Extract the (x, y) coordinate from the center of the cell holding the provided text.  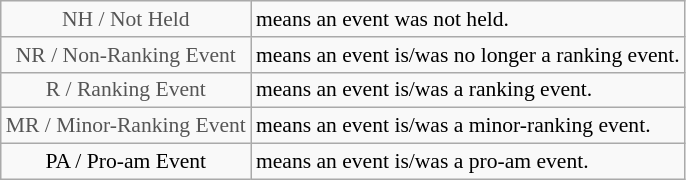
PA / Pro-am Event (126, 162)
means an event is/was no longer a ranking event. (468, 55)
MR / Minor-Ranking Event (126, 126)
R / Ranking Event (126, 90)
means an event is/was a pro-am event. (468, 162)
means an event is/was a minor-ranking event. (468, 126)
NR / Non-Ranking Event (126, 55)
means an event was not held. (468, 19)
NH / Not Held (126, 19)
means an event is/was a ranking event. (468, 90)
